Output the (X, Y) coordinate of the center of the cell containing the given text.  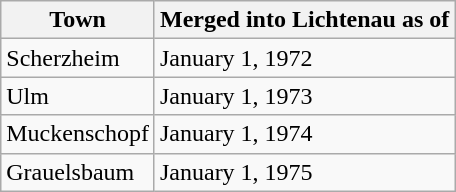
January 1, 1975 (304, 172)
January 1, 1974 (304, 134)
January 1, 1972 (304, 58)
January 1, 1973 (304, 96)
Ulm (78, 96)
Muckenschopf (78, 134)
Town (78, 20)
Merged into Lichtenau as of (304, 20)
Grauelsbaum (78, 172)
Scherzheim (78, 58)
